Return the [X, Y] coordinate for the center point of the cell that contains the specified text.  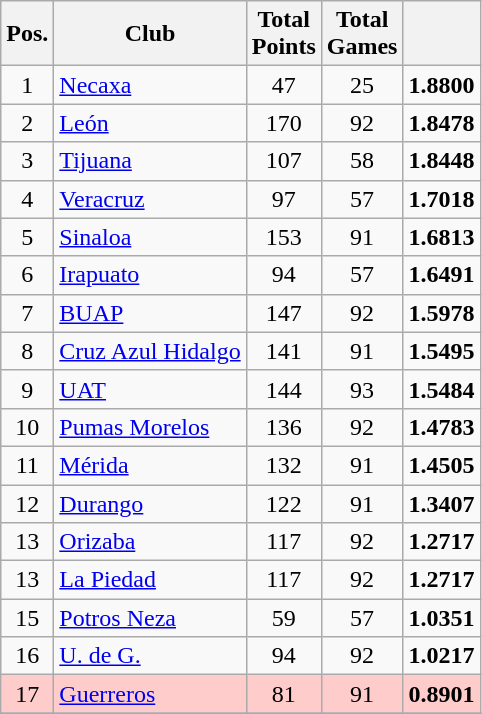
Pumas Morelos [150, 427]
1.5978 [442, 313]
58 [362, 161]
1.7018 [442, 199]
25 [362, 85]
Tijuana [150, 161]
Guerreros [150, 694]
La Piedad [150, 580]
0.8901 [442, 694]
9 [28, 389]
12 [28, 503]
17 [28, 694]
Veracruz [150, 199]
Mérida [150, 465]
TotalPoints [284, 34]
5 [28, 237]
93 [362, 389]
U. de G. [150, 656]
11 [28, 465]
15 [28, 618]
Club [150, 34]
1.0217 [442, 656]
Sinaloa [150, 237]
136 [284, 427]
1.0351 [442, 618]
León [150, 123]
Potros Neza [150, 618]
141 [284, 351]
81 [284, 694]
1.5495 [442, 351]
1.6813 [442, 237]
Durango [150, 503]
1 [28, 85]
107 [284, 161]
2 [28, 123]
170 [284, 123]
4 [28, 199]
1.5484 [442, 389]
97 [284, 199]
3 [28, 161]
1.6491 [442, 275]
UAT [150, 389]
122 [284, 503]
1.8800 [442, 85]
59 [284, 618]
1.3407 [442, 503]
147 [284, 313]
8 [28, 351]
1.4505 [442, 465]
BUAP [150, 313]
132 [284, 465]
1.8478 [442, 123]
Necaxa [150, 85]
1.4783 [442, 427]
153 [284, 237]
1.8448 [442, 161]
47 [284, 85]
10 [28, 427]
16 [28, 656]
Orizaba [150, 542]
7 [28, 313]
144 [284, 389]
6 [28, 275]
Irapuato [150, 275]
TotalGames [362, 34]
Pos. [28, 34]
Cruz Azul Hidalgo [150, 351]
